Output the (x, y) coordinate of the center of the cell containing the given text.  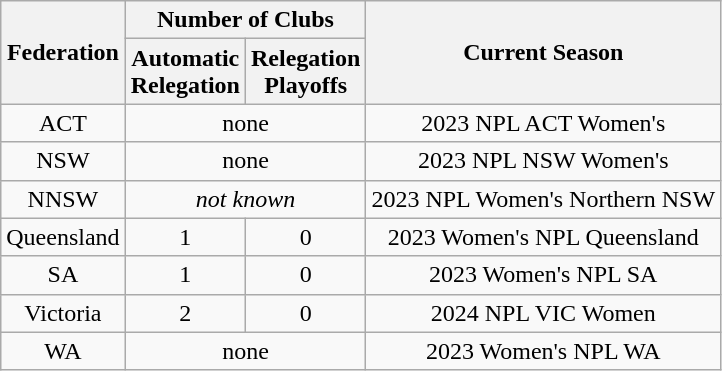
NSW (63, 161)
2023 NPL ACT Women's (544, 123)
RelegationPlayoffs (305, 72)
AutomaticRelegation (185, 72)
Number of Clubs (246, 20)
Federation (63, 52)
2024 NPL VIC Women (544, 313)
Queensland (63, 237)
Victoria (63, 313)
not known (246, 199)
2023 Women's NPL WA (544, 351)
ACT (63, 123)
2 (185, 313)
2023 Women's NPL Queensland (544, 237)
WA (63, 351)
SA (63, 275)
Current Season (544, 52)
2023 NPL Women's Northern NSW (544, 199)
2023 Women's NPL SA (544, 275)
2023 NPL NSW Women's (544, 161)
NNSW (63, 199)
